Detect which cell encompasses the target text, then output its (x, y) center coordinate. 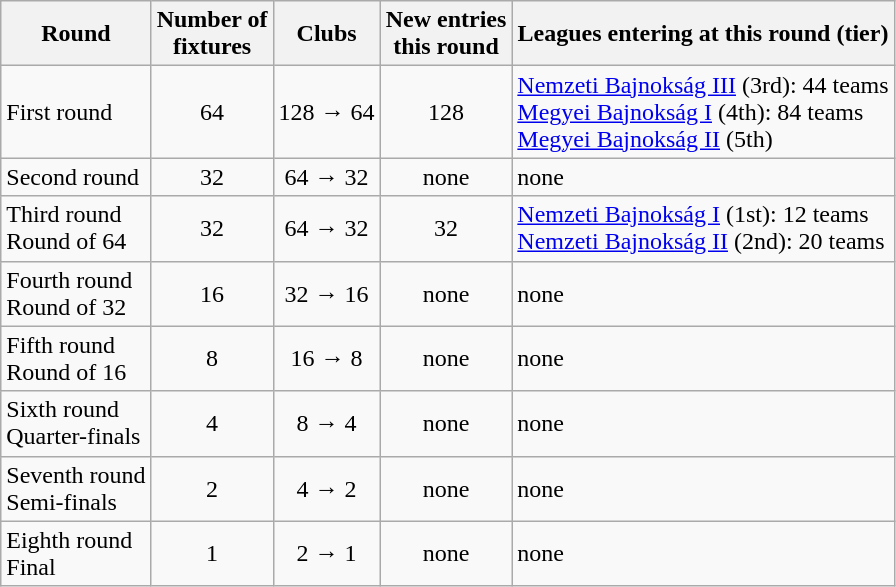
Third roundRound of 64 (76, 228)
First round (76, 112)
128 (446, 112)
Eighth roundFinal (76, 554)
Seventh roundSemi-finals (76, 488)
Round (76, 34)
8 (212, 358)
New entriesthis round (446, 34)
128 → 64 (326, 112)
Sixth roundQuarter-finals (76, 424)
1 (212, 554)
16 (212, 294)
8 → 4 (326, 424)
Nemzeti Bajnokság III (3rd): 44 teamsMegyei Bajnokság I (4th): 84 teamsMegyei Bajnokság II (5th) (703, 112)
64 (212, 112)
Clubs (326, 34)
Leagues entering at this round (tier) (703, 34)
4 → 2 (326, 488)
16 → 8 (326, 358)
Second round (76, 177)
2 (212, 488)
32 → 16 (326, 294)
Fifth roundRound of 16 (76, 358)
Fourth roundRound of 32 (76, 294)
2 → 1 (326, 554)
4 (212, 424)
Nemzeti Bajnokság I (1st): 12 teamsNemzeti Bajnokság II (2nd): 20 teams (703, 228)
Number offixtures (212, 34)
